Scan for the cell matching the given text and deliver its (x, y) coordinate at center. 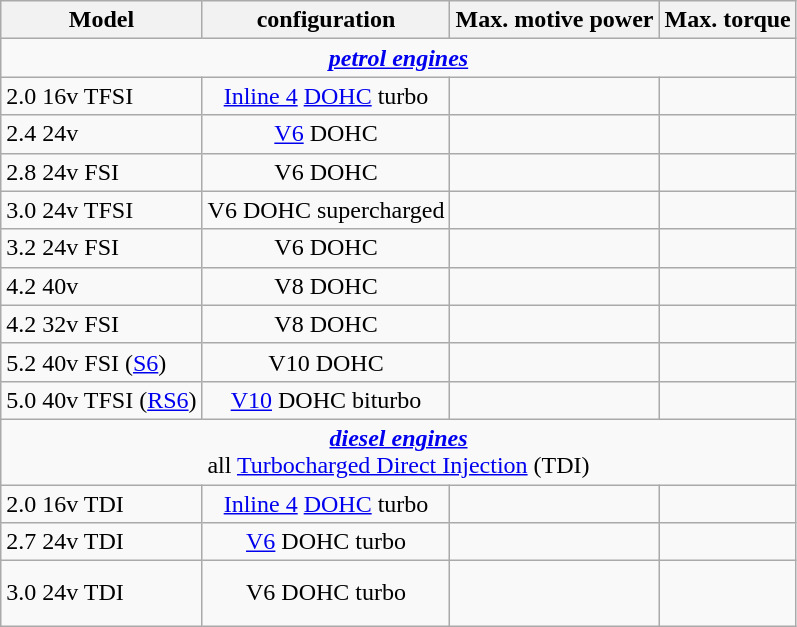
2.0 16v TDI (102, 503)
Max. motive power (554, 20)
5.0 40v TFSI (RS6) (102, 400)
4.2 32v FSI (102, 324)
petrol engines (399, 58)
diesel enginesall Turbocharged Direct Injection (TDI) (399, 452)
configuration (326, 20)
V10 DOHC (326, 362)
3.0 24v TFSI (102, 210)
V10 DOHC biturbo (326, 400)
2.7 24v TDI (102, 542)
2.8 24v FSI (102, 172)
4.2 40v (102, 286)
3.2 24v FSI (102, 248)
2.0 16v TFSI (102, 96)
5.2 40v FSI (S6) (102, 362)
V6 DOHC supercharged (326, 210)
Max. torque (728, 20)
2.4 24v (102, 134)
3.0 24v TDI (102, 594)
Model (102, 20)
